Provide the (x, y) coordinate of the cell's center where the given text is located.  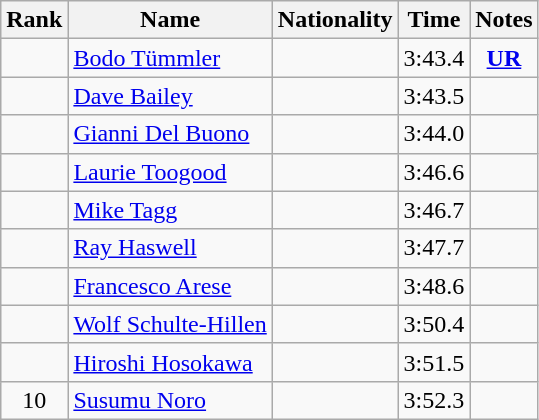
Time (434, 20)
Laurie Toogood (170, 172)
Mike Tagg (170, 210)
Rank (34, 20)
3:46.6 (434, 172)
Wolf Schulte-Hillen (170, 324)
3:43.4 (434, 58)
Name (170, 20)
Bodo Tümmler (170, 58)
Hiroshi Hosokawa (170, 362)
Gianni Del Buono (170, 134)
Francesco Arese (170, 286)
Nationality (335, 20)
3:51.5 (434, 362)
UR (504, 58)
Dave Bailey (170, 96)
3:52.3 (434, 400)
3:50.4 (434, 324)
3:48.6 (434, 286)
3:43.5 (434, 96)
3:47.7 (434, 248)
Susumu Noro (170, 400)
3:46.7 (434, 210)
3:44.0 (434, 134)
10 (34, 400)
Ray Haswell (170, 248)
Notes (504, 20)
